Search for the cell housing the specified text and yield its (X, Y) center coordinate. 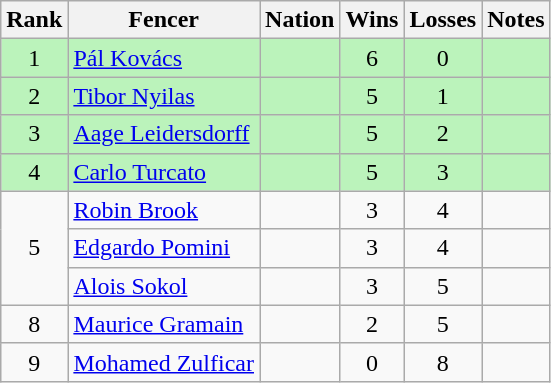
Wins (372, 20)
Mohamed Zulficar (164, 362)
Notes (516, 20)
Fencer (164, 20)
Edgardo Pomini (164, 248)
Tibor Nyilas (164, 96)
Rank (34, 20)
Losses (443, 20)
9 (34, 362)
Alois Sokol (164, 286)
Robin Brook (164, 210)
Carlo Turcato (164, 172)
Aage Leidersdorff (164, 134)
Pál Kovács (164, 58)
6 (372, 58)
Nation (300, 20)
Maurice Gramain (164, 324)
